Return the (x, y) coordinate for the center point of the cell that contains the specified text.  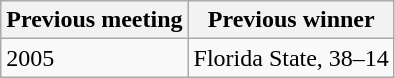
Previous meeting (94, 20)
Previous winner (291, 20)
Florida State, 38–14 (291, 58)
2005 (94, 58)
